Detect which cell encompasses the target text, then output its (x, y) center coordinate. 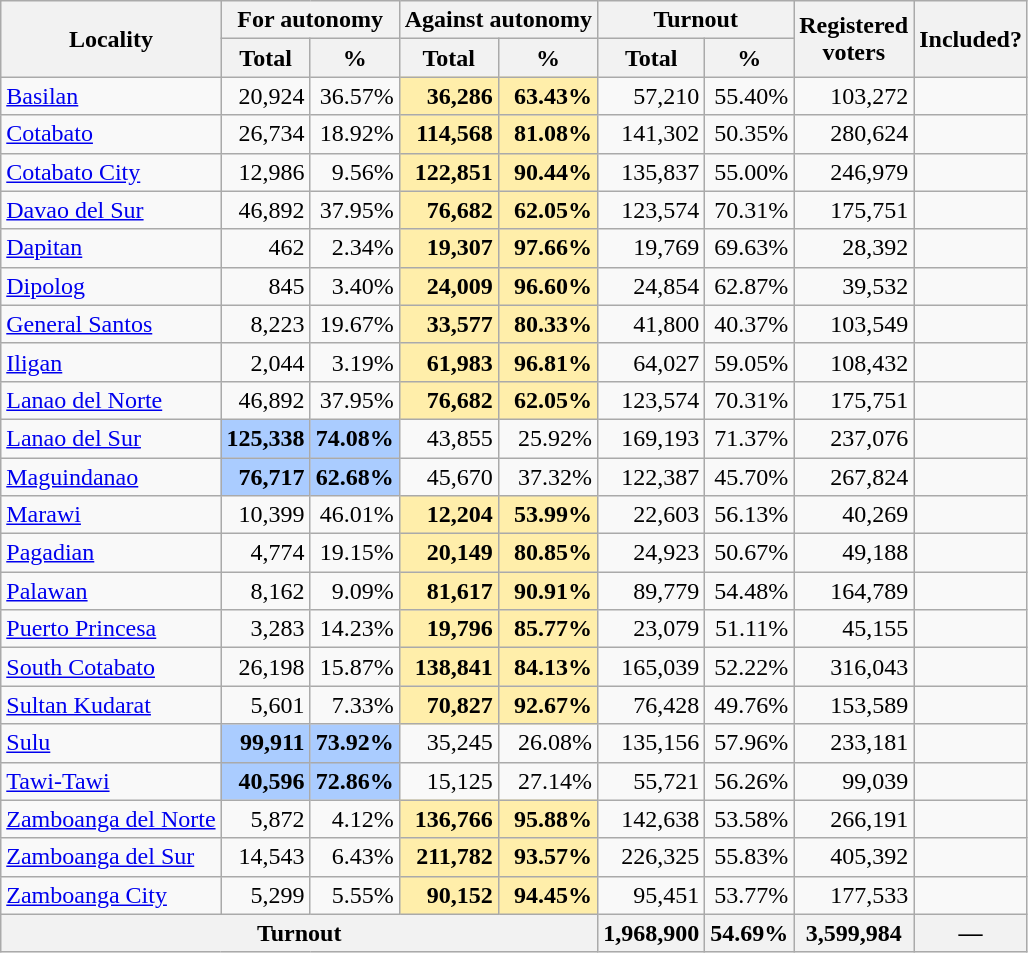
Puerto Princesa (111, 629)
2.34% (354, 248)
61,983 (448, 362)
27.14% (548, 781)
Pagadian (111, 553)
103,549 (854, 324)
— (971, 933)
51.11% (750, 629)
Sultan Kudarat (111, 705)
Locality (111, 39)
Lanao del Norte (111, 400)
39,532 (854, 286)
Zamboanga del Norte (111, 819)
14,543 (266, 857)
95,451 (652, 895)
55.00% (750, 172)
93.57% (548, 857)
59.05% (750, 362)
122,851 (448, 172)
4.12% (354, 819)
76,428 (652, 705)
Basilan (111, 96)
South Cotabato (111, 667)
Against autonomy (498, 20)
28,392 (854, 248)
233,181 (854, 743)
54.48% (750, 591)
10,399 (266, 515)
24,854 (652, 286)
2,044 (266, 362)
40,269 (854, 515)
7.33% (354, 705)
4,774 (266, 553)
90,152 (448, 895)
85.77% (548, 629)
50.67% (750, 553)
96.60% (548, 286)
Cotabato (111, 134)
45,155 (854, 629)
Davao del Sur (111, 210)
Dipolog (111, 286)
24,923 (652, 553)
19.15% (354, 553)
53.58% (750, 819)
63.43% (548, 96)
135,837 (652, 172)
169,193 (652, 438)
General Santos (111, 324)
45.70% (750, 477)
15,125 (448, 781)
Zamboanga del Sur (111, 857)
141,302 (652, 134)
12,986 (266, 172)
54.69% (750, 933)
53.99% (548, 515)
97.66% (548, 248)
Iligan (111, 362)
55,721 (652, 781)
153,589 (854, 705)
177,533 (854, 895)
36,286 (448, 96)
80.33% (548, 324)
25.92% (548, 438)
89,779 (652, 591)
80.85% (548, 553)
135,156 (652, 743)
15.87% (354, 667)
45,670 (448, 477)
226,325 (652, 857)
136,766 (448, 819)
26.08% (548, 743)
5,299 (266, 895)
99,039 (854, 781)
164,789 (854, 591)
142,638 (652, 819)
267,824 (854, 477)
462 (266, 248)
Maguindanao (111, 477)
41,800 (652, 324)
53.77% (750, 895)
237,076 (854, 438)
5,872 (266, 819)
280,624 (854, 134)
96.81% (548, 362)
3,599,984 (854, 933)
Marawi (111, 515)
1,968,900 (652, 933)
99,911 (266, 743)
50.35% (750, 134)
55.40% (750, 96)
Sulu (111, 743)
55.83% (750, 857)
211,782 (448, 857)
46.01% (354, 515)
Dapitan (111, 248)
73.92% (354, 743)
122,387 (652, 477)
22,603 (652, 515)
3,283 (266, 629)
9.56% (354, 172)
56.13% (750, 515)
56.26% (750, 781)
19,307 (448, 248)
6.43% (354, 857)
62.87% (750, 286)
19,796 (448, 629)
92.67% (548, 705)
37.32% (548, 477)
40.37% (750, 324)
62.68% (354, 477)
52.22% (750, 667)
Lanao del Sur (111, 438)
19,769 (652, 248)
35,245 (448, 743)
49.76% (750, 705)
266,191 (854, 819)
40,596 (266, 781)
316,043 (854, 667)
14.23% (354, 629)
19.67% (354, 324)
Tawi-Tawi (111, 781)
26,734 (266, 134)
Registeredvoters (854, 39)
Zamboanga City (111, 895)
64,027 (652, 362)
81,617 (448, 591)
125,338 (266, 438)
8,223 (266, 324)
165,039 (652, 667)
57,210 (652, 96)
3.40% (354, 286)
71.37% (750, 438)
74.08% (354, 438)
103,272 (854, 96)
36.57% (354, 96)
90.91% (548, 591)
20,149 (448, 553)
43,855 (448, 438)
114,568 (448, 134)
8,162 (266, 591)
95.88% (548, 819)
Cotabato City (111, 172)
5.55% (354, 895)
9.09% (354, 591)
12,204 (448, 515)
70,827 (448, 705)
23,079 (652, 629)
49,188 (854, 553)
20,924 (266, 96)
3.19% (354, 362)
84.13% (548, 667)
5,601 (266, 705)
For autonomy (310, 20)
90.44% (548, 172)
845 (266, 286)
24,009 (448, 286)
72.86% (354, 781)
18.92% (354, 134)
138,841 (448, 667)
246,979 (854, 172)
26,198 (266, 667)
76,717 (266, 477)
Included? (971, 39)
81.08% (548, 134)
69.63% (750, 248)
Palawan (111, 591)
405,392 (854, 857)
57.96% (750, 743)
33,577 (448, 324)
94.45% (548, 895)
108,432 (854, 362)
